Extract the [X, Y] coordinate from the center of the cell holding the provided text.  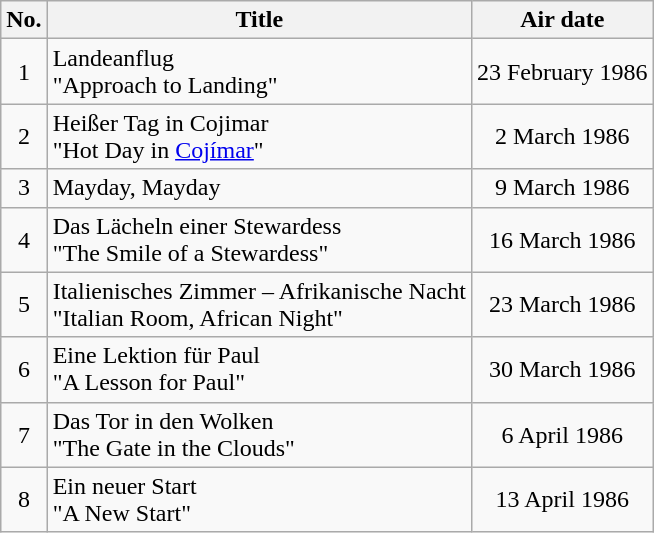
13 April 1986 [562, 500]
30 March 1986 [562, 370]
5 [24, 304]
Heißer Tag in Cojimar"Hot Day in Cojímar" [259, 136]
2 March 1986 [562, 136]
Title [259, 20]
Landeanflug"Approach to Landing" [259, 72]
Ein neuer Start"A New Start" [259, 500]
Das Lächeln einer Stewardess"The Smile of a Stewardess" [259, 240]
Mayday, Mayday [259, 188]
4 [24, 240]
6 [24, 370]
23 March 1986 [562, 304]
9 March 1986 [562, 188]
7 [24, 434]
6 April 1986 [562, 434]
2 [24, 136]
Air date [562, 20]
8 [24, 500]
Eine Lektion für Paul"A Lesson for Paul" [259, 370]
Italienisches Zimmer – Afrikanische Nacht"Italian Room, African Night" [259, 304]
No. [24, 20]
16 March 1986 [562, 240]
1 [24, 72]
Das Tor in den Wolken"The Gate in the Clouds" [259, 434]
3 [24, 188]
23 February 1986 [562, 72]
